From the cell containing the given text, extract its center point as (X, Y) coordinate. 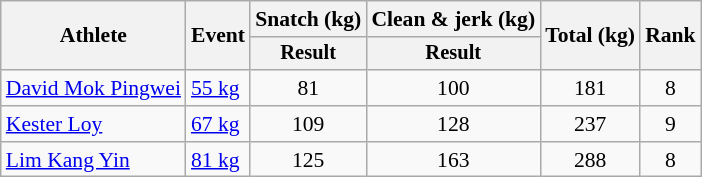
100 (453, 88)
Snatch (kg) (308, 19)
8 (670, 88)
Event (218, 36)
55 kg (218, 88)
Rank (670, 36)
Clean & jerk (kg) (453, 19)
81 (308, 88)
128 (453, 124)
Kester Loy (94, 124)
Athlete (94, 36)
9 (670, 124)
181 (590, 88)
67 kg (218, 124)
David Mok Pingwei (94, 88)
237 (590, 124)
Total (kg) (590, 36)
109 (308, 124)
